Pinpoint the cell where the given text exists, returning its (x, y) midpoint coordinate. 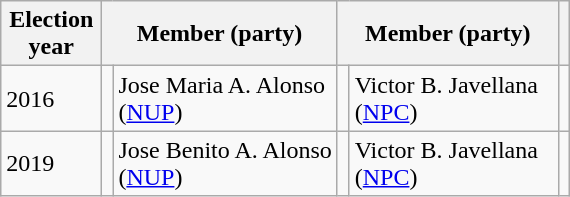
Jose Benito A. Alonso(NUP) (225, 164)
Jose Maria A. Alonso(NUP) (225, 98)
2019 (52, 164)
Electionyear (52, 34)
2016 (52, 98)
